Search for the cell housing the specified text and yield its (X, Y) center coordinate. 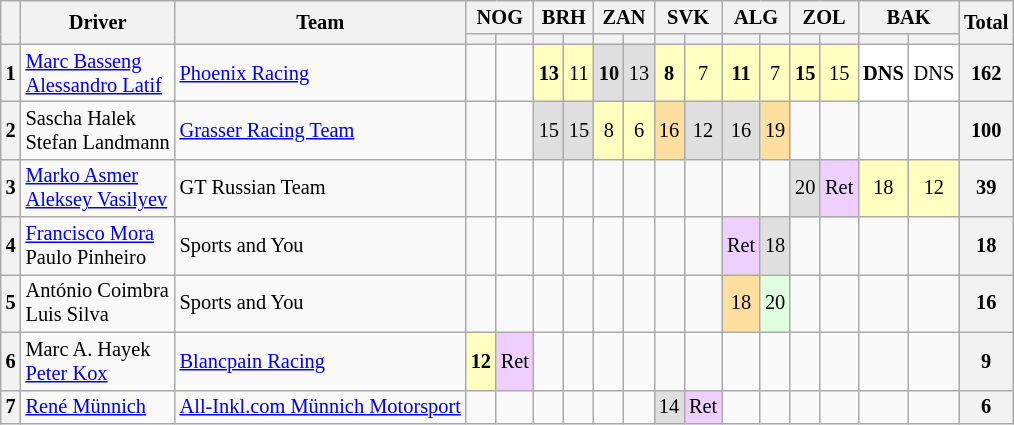
Sascha Halek Stefan Landmann (98, 130)
3 (11, 188)
NOG (500, 17)
BRH (564, 17)
9 (986, 361)
19 (775, 130)
ZOL (824, 17)
10 (609, 73)
ZAN (624, 17)
100 (986, 130)
39 (986, 188)
Total (986, 22)
Driver (98, 22)
5 (11, 303)
162 (986, 73)
GT Russian Team (320, 188)
ALG (756, 17)
Marc A. Hayek Peter Kox (98, 361)
Grasser Racing Team (320, 130)
BAK (908, 17)
Marko Asmer Aleksey Vasilyev (98, 188)
4 (11, 246)
António Coimbra Luis Silva (98, 303)
Blancpain Racing (320, 361)
Marc Basseng Alessandro Latif (98, 73)
Francisco Mora Paulo Pinheiro (98, 246)
All-Inkl.com Münnich Motorsport (320, 407)
René Münnich (98, 407)
Phoenix Racing (320, 73)
1 (11, 73)
SVK (688, 17)
Team (320, 22)
14 (669, 407)
2 (11, 130)
